Search for the cell housing the specified text and yield its (X, Y) center coordinate. 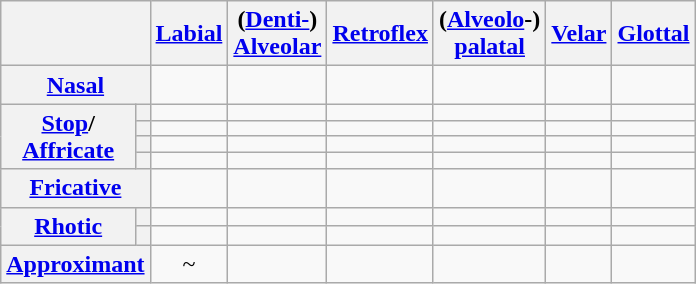
(Alveolo-)palatal (489, 34)
(Denti-)Alveolar (278, 34)
Rhotic (68, 226)
Nasal (76, 85)
Stop/Affricate (68, 136)
Retroflex (380, 34)
Fricative (76, 188)
Approximant (76, 264)
Glottal (654, 34)
~ (189, 264)
Velar (579, 34)
Labial (189, 34)
